Pinpoint the cell where the given text exists, returning its (X, Y) midpoint coordinate. 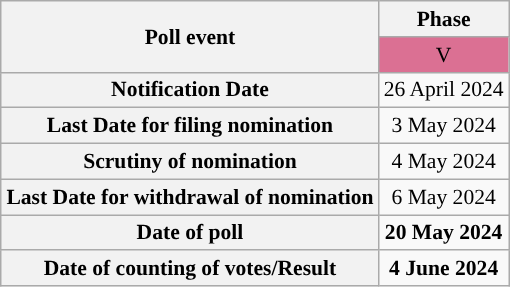
26 April 2024 (444, 90)
4 May 2024 (444, 161)
Phase (444, 19)
V (444, 54)
Last Date for filing nomination (190, 126)
20 May 2024 (444, 232)
Poll event (190, 36)
Date of counting of votes/Result (190, 268)
Scrutiny of nomination (190, 161)
Notification Date (190, 90)
4 June 2024 (444, 268)
Last Date for withdrawal of nomination (190, 197)
6 May 2024 (444, 197)
3 May 2024 (444, 126)
Date of poll (190, 232)
